Determine the (x, y) coordinate at the center of the cell enclosing the given text.  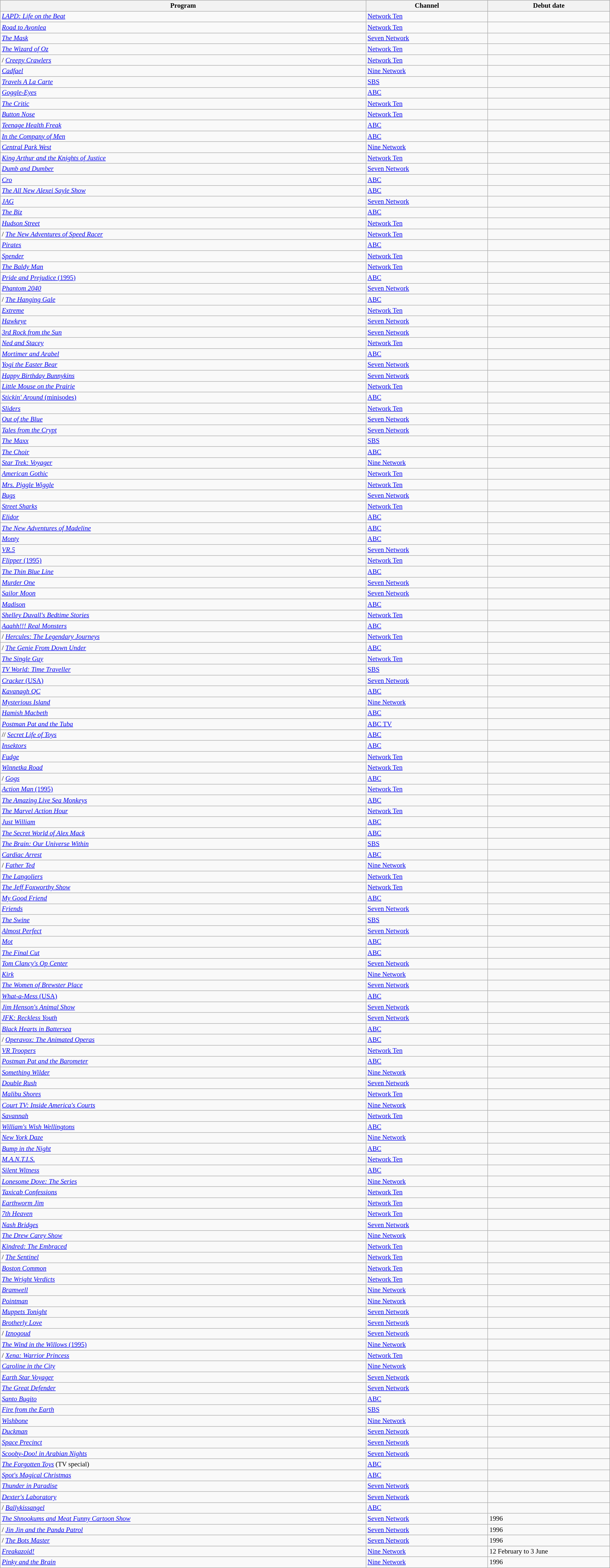
Tom Clancy's Op Center (183, 964)
The Drew Carey Show (183, 1236)
Murder One (183, 582)
7th Heaven (183, 1214)
The Great Defender (183, 1388)
Kavanagh QC (183, 692)
VR.5 (183, 550)
Spot's Magical Christmas (183, 1475)
The Langoliers (183, 876)
Elidor (183, 517)
The Secret World of Alex Mack (183, 833)
Almost Perfect (183, 931)
Extreme (183, 310)
The Shnookums and Meat Funny Cartoon Show (183, 1519)
Wishbone (183, 1421)
New York Daze (183, 1138)
Little Mouse on the Prairie (183, 387)
/ The Genie From Down Under (183, 648)
Jim Henson's Animal Show (183, 1007)
The Jeff Foxworthy Show (183, 887)
Friends (183, 909)
Cro (183, 180)
Debut date (549, 6)
Just William (183, 822)
JAG (183, 202)
The Wind in the Willows (1995) (183, 1344)
LAPD: Life on the Beat (183, 16)
Savannah (183, 1116)
The Wright Verdicts (183, 1279)
Taxicab Confessions (183, 1192)
/ Father Ted (183, 866)
Happy Birthday Bunnykins (183, 376)
// Secret Life of Toys (183, 735)
/ Hercules: The Legendary Journeys (183, 637)
Pirates (183, 245)
Freakazoid! (183, 1551)
The Biz (183, 213)
Mysterious Island (183, 702)
In the Company of Men (183, 136)
12 February to 3 June (549, 1551)
Fudge (183, 757)
Pointman (183, 1301)
Street Sharks (183, 506)
Button Nose (183, 115)
Hamish Macbeth (183, 713)
The Brain: Our Universe Within (183, 844)
Caroline in the City (183, 1366)
Mrs. Piggle Wiggle (183, 485)
The New Adventures of Madeline (183, 528)
Fire from the Earth (183, 1410)
Sliders (183, 408)
Central Park West (183, 147)
Cardiac Arrest (183, 855)
Silent Witness (183, 1170)
Earth Star Voyager (183, 1377)
Flipper (1995) (183, 561)
The Forgotten Toys (TV special) (183, 1464)
Duckman (183, 1432)
Postman Pat and the Tuba (183, 724)
The Baldy Man (183, 267)
Bugs (183, 496)
Stickin' Around (minisodes) (183, 398)
ABC TV (427, 724)
M.A.N.T.I.S. (183, 1160)
/ The Sentinel (183, 1258)
/ Operavox: The Animated Operas (183, 1040)
Teenage Health Freak (183, 125)
Pride and Prejudice (1995) (183, 278)
Madison (183, 604)
Dumb and Dumber (183, 169)
Hudson Street (183, 224)
Insektors (183, 746)
The Mask (183, 38)
Kindred: The Embraced (183, 1247)
Malibu Shores (183, 1094)
American Gothic (183, 474)
The Maxx (183, 441)
Brotherly Love (183, 1323)
/ The Hanging Gale (183, 299)
Lonesome Dove: The Series (183, 1181)
The Single Guy (183, 659)
Mot (183, 942)
Scooby-Doo! in Arabian Nights (183, 1453)
Channel (427, 6)
Yogi the Easter Bear (183, 365)
The Wizard of Oz (183, 49)
VR Troopers (183, 1051)
Sailor Moon (183, 593)
Goggle-Eyes (183, 93)
Postman Pat and the Barometer (183, 1062)
The Choir (183, 452)
Road to Avonlea (183, 27)
The Marvel Action Hour (183, 811)
What-a-Mess (USA) (183, 996)
Winnetka Road (183, 768)
The All New Alexei Sayle Show (183, 191)
Santo Bugito (183, 1399)
Space Precinct (183, 1443)
The Amazing Live Sea Monkeys (183, 800)
Bump in the Night (183, 1149)
The Women of Brewster Place (183, 986)
Cadfael (183, 71)
/ Iznogoud (183, 1334)
Hawkeye (183, 321)
Travels A La Carte (183, 82)
Star Trek: Voyager (183, 463)
Nash Bridges (183, 1225)
Dexter's Laboratory (183, 1497)
Cracker (USA) (183, 681)
Pinky and the Brain (183, 1562)
/ The Bots Master (183, 1541)
Kirk (183, 975)
/ Gogs (183, 779)
Tales from the Crypt (183, 430)
/ Jin Jin and the Panda Patrol (183, 1530)
The Thin Blue Line (183, 572)
/ The New Adventures of Speed Racer (183, 234)
Spender (183, 256)
Thunder in Paradise (183, 1486)
Something Wilder (183, 1072)
3rd Rock from the Sun (183, 332)
Double Rush (183, 1083)
Earthworm Jim (183, 1203)
King Arthur and the Knights of Justice (183, 158)
Court TV: Inside America's Courts (183, 1105)
William's Wish Wellingtons (183, 1127)
/ Ballykissangel (183, 1508)
The Final Cut (183, 953)
My Good Friend (183, 898)
Muppets Tonight (183, 1312)
Phantom 2040 (183, 289)
JFK: Reckless Youth (183, 1018)
Mortimer and Arabel (183, 354)
Ned and Stacey (183, 343)
Out of the Blue (183, 419)
Monty (183, 539)
Black Hearts in Battersea (183, 1029)
Boston Common (183, 1269)
Shelley Duvall's Bedtime Stories (183, 615)
The Critic (183, 104)
Aaahh!!! Real Monsters (183, 626)
TV World: Time Traveller (183, 670)
Program (183, 6)
/ Creepy Crawlers (183, 60)
Bramwell (183, 1290)
/ Xena: Warrior Princess (183, 1355)
Action Man (1995) (183, 789)
The Swine (183, 920)
